Locate the cell with the specified text and output its [X, Y] center coordinate. 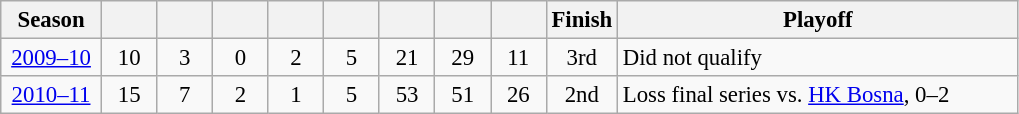
Did not qualify [818, 58]
1 [296, 95]
Season [52, 20]
7 [185, 95]
21 [407, 58]
2nd [582, 95]
51 [463, 95]
10 [129, 58]
Loss final series vs. HK Bosna, 0–2 [818, 95]
2010–11 [52, 95]
29 [463, 58]
26 [518, 95]
11 [518, 58]
2009–10 [52, 58]
53 [407, 95]
3rd [582, 58]
Playoff [818, 20]
15 [129, 95]
0 [241, 58]
3 [185, 58]
Finish [582, 20]
